For the text-containing cell, return its midpoint in [X, Y] coordinate format. 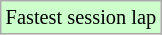
Fastest session lap [81, 17]
